Extract the (x, y) coordinate from the center of the cell holding the provided text.  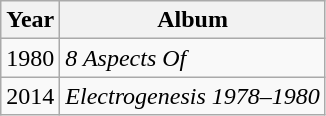
Electrogenesis 1978–1980 (192, 96)
2014 (30, 96)
1980 (30, 58)
Year (30, 20)
Album (192, 20)
8 Aspects Of (192, 58)
